Pinpoint the cell where the given text exists, returning its [x, y] midpoint coordinate. 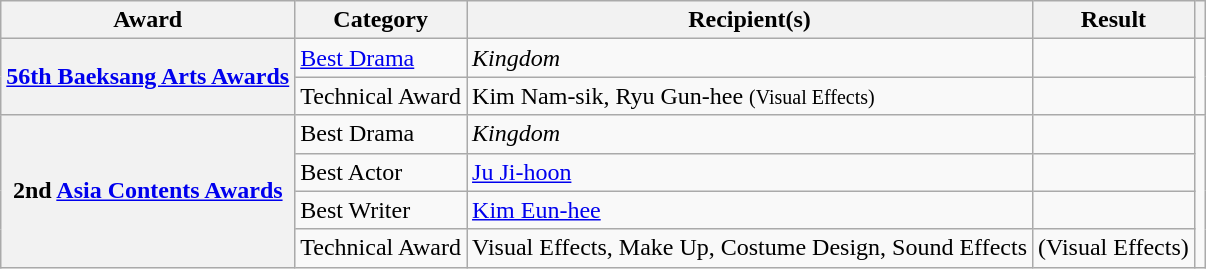
Result [1114, 20]
56th Baeksang Arts Awards [148, 77]
Visual Effects, Make Up, Costume Design, Sound Effects [750, 248]
Category [381, 20]
Ju Ji-hoon [750, 172]
Kim Eun-hee [750, 210]
Best Actor [381, 172]
(Visual Effects) [1114, 248]
Award [148, 20]
Best Writer [381, 210]
Kim Nam-sik, Ryu Gun-hee (Visual Effects) [750, 96]
2nd Asia Contents Awards [148, 191]
Recipient(s) [750, 20]
